Return the (X, Y) coordinate for the center point of the cell that contains the specified text.  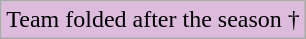
Team folded after the season † (154, 20)
